Output the (X, Y) coordinate of the center of the cell containing the given text.  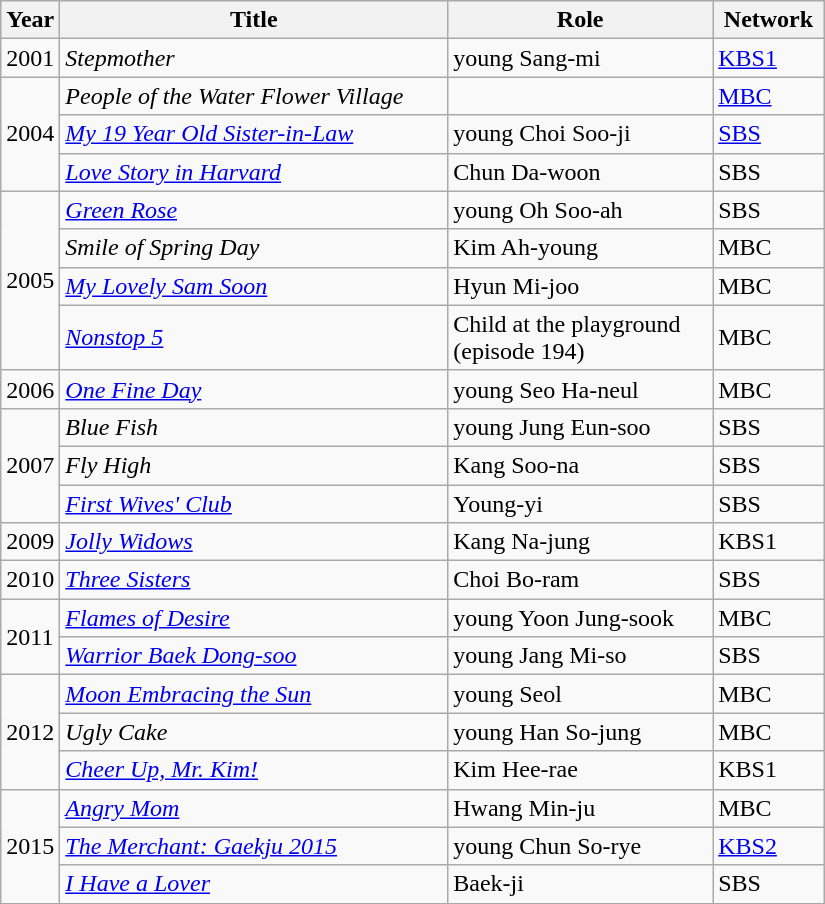
Role (580, 20)
Flames of Desire (254, 618)
2001 (30, 58)
2006 (30, 389)
Kang Na-jung (580, 542)
young Jung Eun-soo (580, 427)
young Han So-jung (580, 732)
One Fine Day (254, 389)
young Seol (580, 694)
People of the Water Flower Village (254, 96)
KBS2 (769, 846)
young Choi Soo-ji (580, 134)
Stepmother (254, 58)
Kim Hee-rae (580, 770)
Baek-ji (580, 884)
Smile of Spring Day (254, 248)
I Have a Lover (254, 884)
2004 (30, 134)
Warrior Baek Dong-soo (254, 656)
Green Rose (254, 210)
Fly High (254, 465)
Three Sisters (254, 580)
2011 (30, 637)
2007 (30, 465)
young Jang Mi-so (580, 656)
Blue Fish (254, 427)
Network (769, 20)
young Chun So-rye (580, 846)
Young-yi (580, 503)
Year (30, 20)
Moon Embracing the Sun (254, 694)
Kim Ah-young (580, 248)
Hwang Min-ju (580, 808)
young Oh Soo-ah (580, 210)
2005 (30, 280)
young Yoon Jung-sook (580, 618)
First Wives' Club (254, 503)
Child at the playground (episode 194) (580, 338)
Angry Mom (254, 808)
Ugly Cake (254, 732)
2015 (30, 846)
Jolly Widows (254, 542)
Choi Bo-ram (580, 580)
The Merchant: Gaekju 2015 (254, 846)
Cheer Up, Mr. Kim! (254, 770)
2010 (30, 580)
My Lovely Sam Soon (254, 286)
Kang Soo-na (580, 465)
young Seo Ha-neul (580, 389)
Title (254, 20)
young Sang-mi (580, 58)
My 19 Year Old Sister-in-Law (254, 134)
Nonstop 5 (254, 338)
2009 (30, 542)
Hyun Mi-joo (580, 286)
Chun Da-woon (580, 172)
Love Story in Harvard (254, 172)
2012 (30, 732)
